Return (X, Y) of the center of cell containing provided text 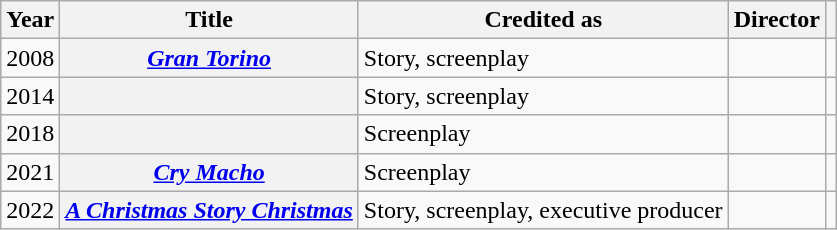
Story, screenplay, executive producer (543, 210)
Gran Torino (210, 58)
Title (210, 20)
2018 (30, 134)
2014 (30, 96)
Year (30, 20)
Director (776, 20)
2008 (30, 58)
2021 (30, 172)
Cry Macho (210, 172)
A Christmas Story Christmas (210, 210)
Credited as (543, 20)
2022 (30, 210)
